Scan for the cell matching the given text and deliver its (X, Y) coordinate at center. 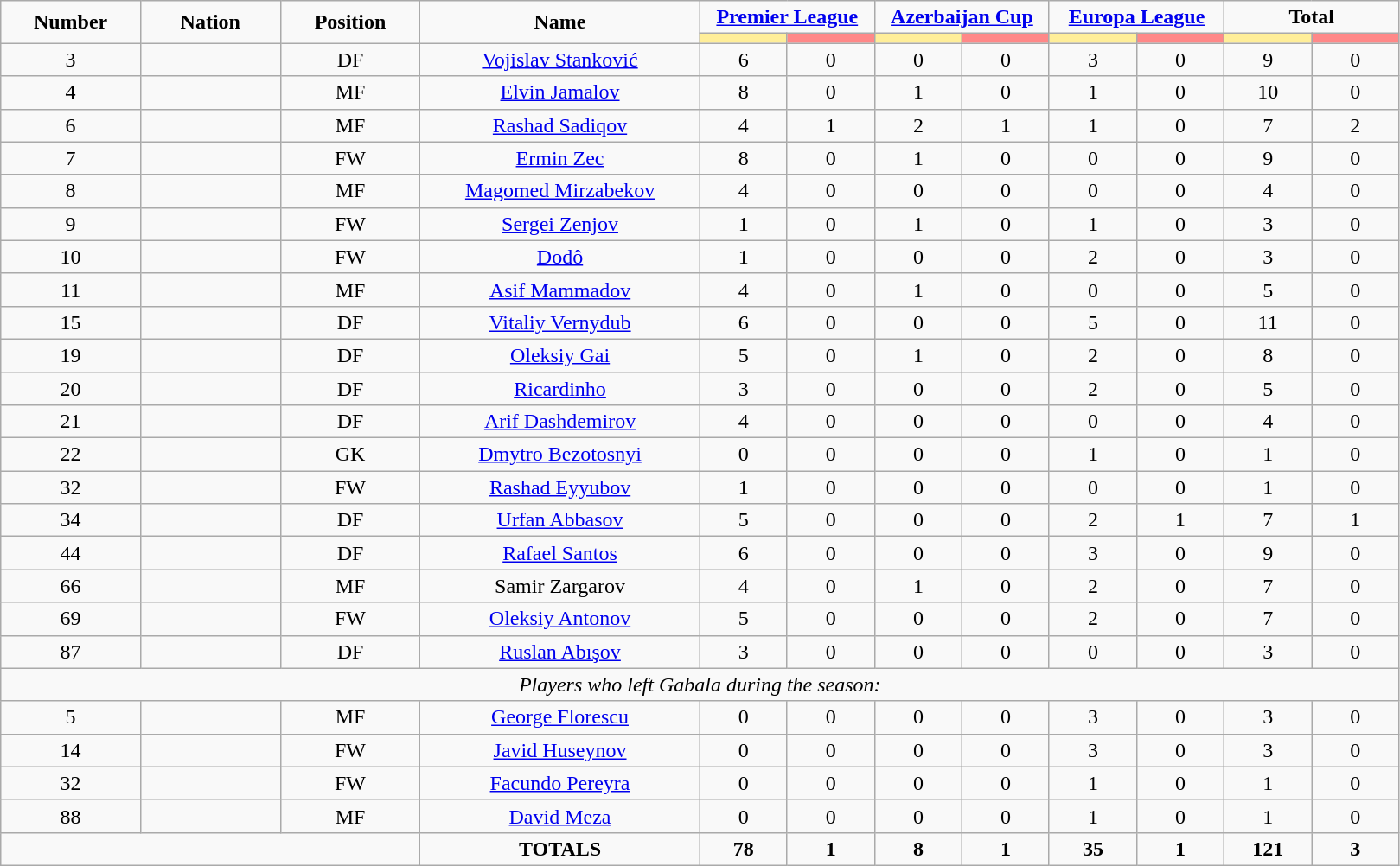
19 (71, 355)
Arif Dashdemirov (560, 422)
Magomed Mirzabekov (560, 191)
Javid Huseynov (560, 750)
Rashad Eyyubov (560, 487)
Name (560, 22)
Europa League (1136, 17)
GK (350, 455)
Elvin Jamalov (560, 92)
Vitaliy Vernydub (560, 322)
Azerbaijan Cup (962, 17)
Ruslan Abışov (560, 652)
78 (744, 849)
Players who left Gabala during the season: (700, 685)
Facundo Pereyra (560, 783)
14 (71, 750)
44 (71, 553)
69 (71, 619)
Rashad Sadiqov (560, 125)
George Florescu (560, 717)
34 (71, 520)
Samir Zargarov (560, 586)
87 (71, 652)
Total (1312, 17)
Position (350, 22)
Sergei Zenjov (560, 224)
Premier League (787, 17)
Dmytro Bezotosnyi (560, 455)
Nation (210, 22)
Urfan Abbasov (560, 520)
Vojislav Stanković (560, 60)
35 (1093, 849)
15 (71, 322)
Rafael Santos (560, 553)
66 (71, 586)
22 (71, 455)
Dodô (560, 257)
TOTALS (560, 849)
Ricardinho (560, 388)
20 (71, 388)
88 (71, 816)
Oleksiy Antonov (560, 619)
Asif Mammadov (560, 290)
Ermin Zec (560, 158)
Number (71, 22)
David Meza (560, 816)
121 (1268, 849)
Oleksiy Gai (560, 355)
21 (71, 422)
